For the text-containing cell, return its midpoint in [X, Y] coordinate format. 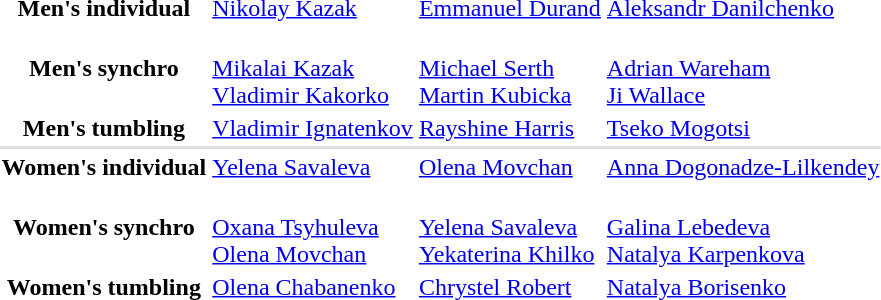
Women's individual [104, 167]
Yelena SavalevaYekaterina Khilko [510, 227]
Michael SerthMartin Kubicka [510, 68]
Anna Dogonadze-Lilkendey [743, 167]
Men's tumbling [104, 128]
Mikalai KazakVladimir Kakorko [313, 68]
Olena Movchan [510, 167]
Rayshine Harris [510, 128]
Oxana TsyhulevaOlena Movchan [313, 227]
Tseko Mogotsi [743, 128]
Women's synchro [104, 227]
Galina LebedevaNatalya Karpenkova [743, 227]
Yelena Savaleva [313, 167]
Men's synchro [104, 68]
Adrian WarehamJi Wallace [743, 68]
Vladimir Ignatenkov [313, 128]
